Scan for the cell matching the given text and deliver its (x, y) coordinate at center. 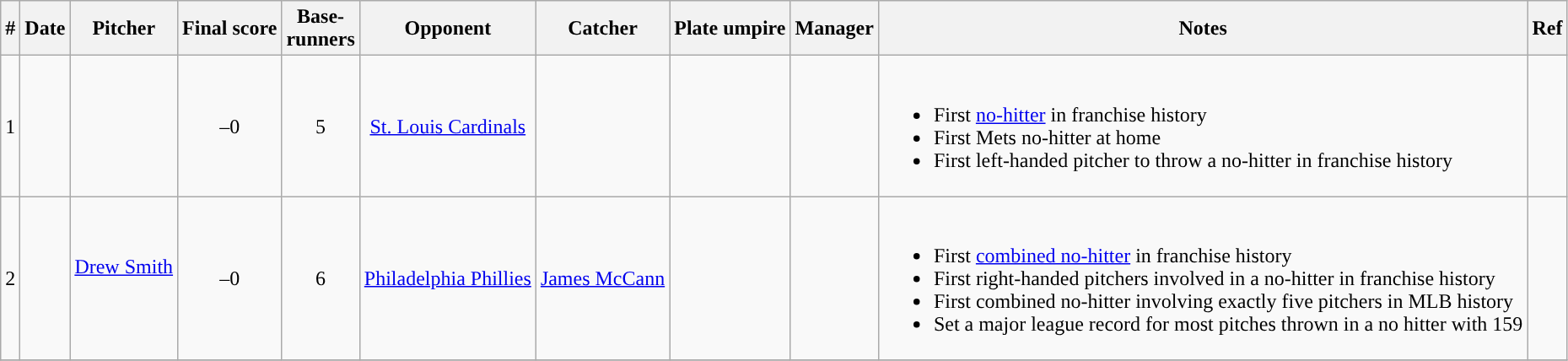
Date (46, 29)
Opponent (447, 29)
Ref (1547, 29)
Drew Smith (124, 278)
First no-hitter in franchise historyFirst Mets no-hitter at homeFirst left-handed pitcher to throw a no-hitter in franchise history (1203, 127)
1 (10, 127)
5 (321, 127)
Catcher (602, 29)
Manager (834, 29)
St. Louis Cardinals (447, 127)
Base-runners (321, 29)
2 (10, 278)
# (10, 29)
Pitcher (124, 29)
6 (321, 278)
Notes (1203, 29)
Final score (229, 29)
James McCann (602, 278)
Philadelphia Phillies (447, 278)
Plate umpire (730, 29)
